Provide the (X, Y) coordinate of the cell's center where the given text is located.  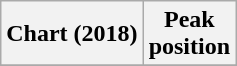
Chart (2018) (72, 34)
Peakposition (189, 34)
